Scan for the cell matching the given text and deliver its [x, y] coordinate at center. 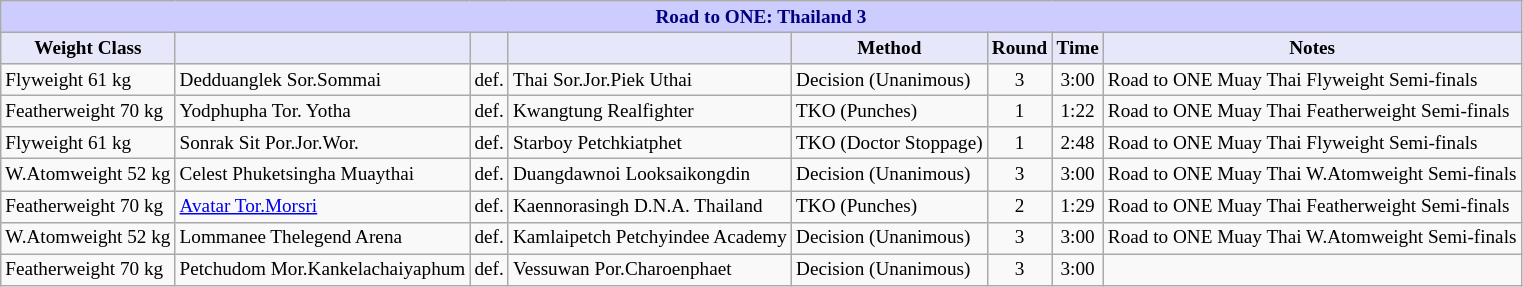
Road to ONE: Thailand 3 [761, 17]
Round [1020, 48]
Dedduanglek Sor.Sommai [322, 80]
Kaennorasingh D.N.A. Thailand [650, 206]
1:29 [1078, 206]
TKO (Doctor Stoppage) [889, 143]
Thai Sor.Jor.Piek Uthai [650, 80]
Lommanee Thelegend Arena [322, 238]
Celest Phuketsingha Muaythai [322, 175]
1:22 [1078, 111]
Vessuwan Por.Charoenphaet [650, 270]
Notes [1312, 48]
Sonrak Sit Por.Jor.Wor. [322, 143]
Kwangtung Realfighter [650, 111]
Petchudom Mor.Kankelachaiyaphum [322, 270]
2 [1020, 206]
Duangdawnoi Looksaikongdin [650, 175]
Yodphupha Tor. Yotha [322, 111]
Starboy Petchkiatphet [650, 143]
Weight Class [88, 48]
Time [1078, 48]
2:48 [1078, 143]
Method [889, 48]
Kamlaipetch Petchyindee Academy [650, 238]
Avatar Tor.Morsri [322, 206]
